Determine the [x, y] coordinate at the center of the cell enclosing the given text.  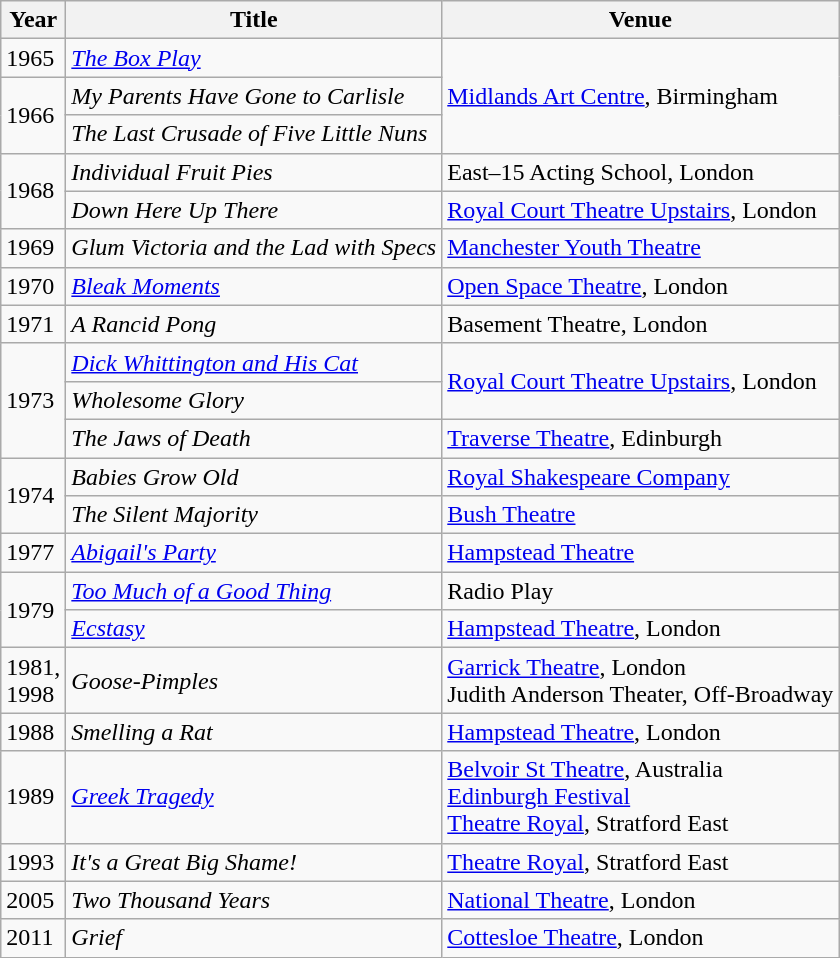
Garrick Theatre, London Judith Anderson Theater, Off-Broadway [640, 680]
1988 [34, 732]
Smelling a Rat [254, 732]
Too Much of a Good Thing [254, 591]
2005 [34, 900]
Midlands Art Centre, Birmingham [640, 96]
Individual Fruit Pies [254, 172]
1966 [34, 115]
Glum Victoria and the Lad with Specs [254, 248]
Venue [640, 20]
National Theatre, London [640, 900]
Greek Tragedy [254, 797]
Down Here Up There [254, 210]
Bleak Moments [254, 286]
Belvoir St Theatre, Australia Edinburgh Festival Theatre Royal, Stratford East [640, 797]
Radio Play [640, 591]
A Rancid Pong [254, 324]
The Box Play [254, 58]
2011 [34, 938]
The Silent Majority [254, 515]
Wholesome Glory [254, 400]
1965 [34, 58]
My Parents Have Gone to Carlisle [254, 96]
1974 [34, 496]
Goose-Pimples [254, 680]
Manchester Youth Theatre [640, 248]
Abigail's Party [254, 553]
1993 [34, 862]
Traverse Theatre, Edinburgh [640, 438]
1977 [34, 553]
1969 [34, 248]
Open Space Theatre, London [640, 286]
1968 [34, 191]
1989 [34, 797]
Ecstasy [254, 629]
Hampstead Theatre [640, 553]
1971 [34, 324]
Basement Theatre, London [640, 324]
Royal Shakespeare Company [640, 477]
Year [34, 20]
Two Thousand Years [254, 900]
Dick Whittington and His Cat [254, 362]
Title [254, 20]
East–15 Acting School, London [640, 172]
The Jaws of Death [254, 438]
Cottesloe Theatre, London [640, 938]
Babies Grow Old [254, 477]
The Last Crusade of Five Little Nuns [254, 134]
1979 [34, 610]
Bush Theatre [640, 515]
It's a Great Big Shame! [254, 862]
1973 [34, 400]
1970 [34, 286]
Grief [254, 938]
Theatre Royal, Stratford East [640, 862]
1981,1998 [34, 680]
